Capture the cell that displays the provided text and extract its [x, y] central coordinate. 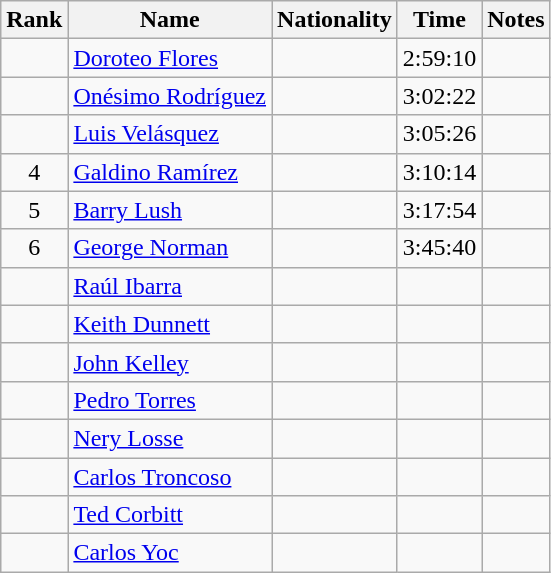
4 [34, 172]
5 [34, 210]
2:59:10 [439, 58]
Name [170, 20]
3:02:22 [439, 96]
3:10:14 [439, 172]
Ted Corbitt [170, 515]
Nery Losse [170, 438]
Raúl Ibarra [170, 286]
Pedro Torres [170, 400]
Carlos Yoc [170, 553]
Barry Lush [170, 210]
Onésimo Rodríguez [170, 96]
Carlos Troncoso [170, 477]
3:05:26 [439, 134]
3:17:54 [439, 210]
6 [34, 248]
Nationality [335, 20]
John Kelley [170, 362]
Keith Dunnett [170, 324]
Rank [34, 20]
George Norman [170, 248]
Luis Velásquez [170, 134]
Galdino Ramírez [170, 172]
Notes [516, 20]
Time [439, 20]
Doroteo Flores [170, 58]
3:45:40 [439, 248]
